Output the [X, Y] coordinate of the center of the cell containing the given text.  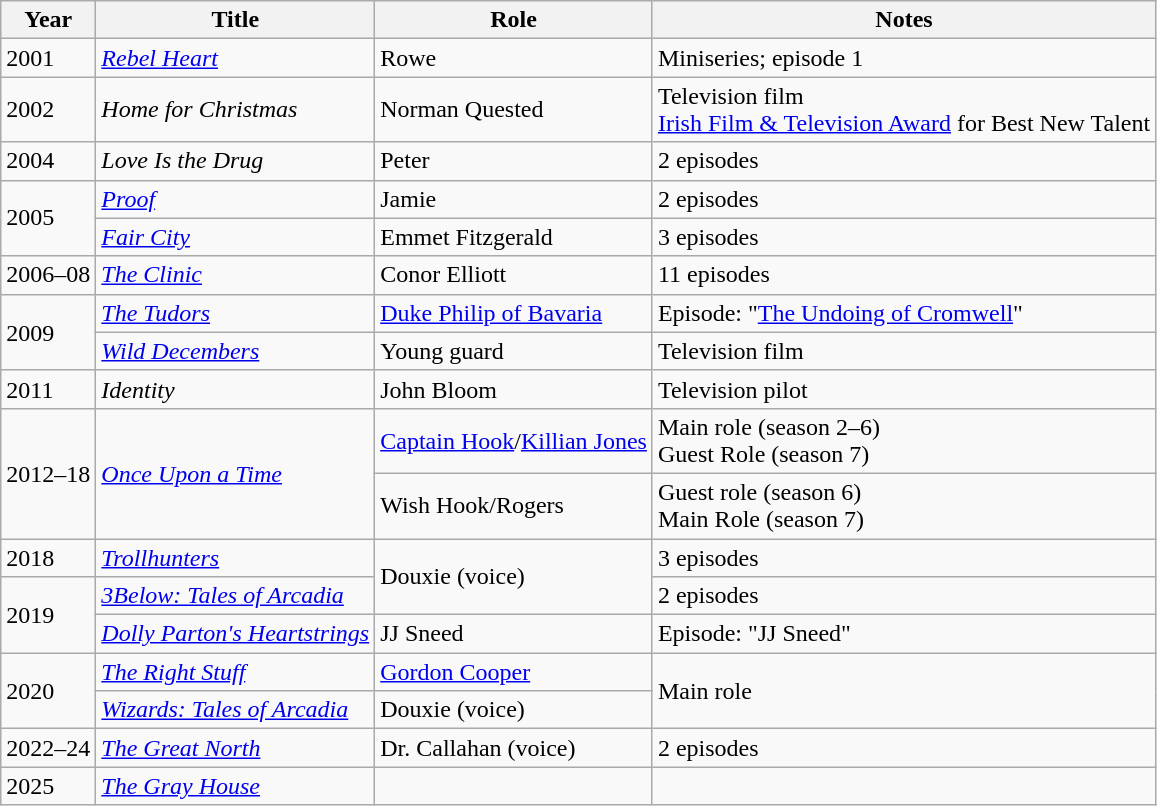
Notes [904, 20]
Home for Christmas [236, 110]
Proof [236, 199]
Episode: "The Undoing of Cromwell" [904, 313]
The Gray House [236, 786]
Duke Philip of Bavaria [514, 313]
2002 [48, 110]
Television filmIrish Film & Television Award for Best New Talent [904, 110]
Role [514, 20]
Main role [904, 691]
Guest role (season 6)Main Role (season 7) [904, 506]
2022–24 [48, 748]
2019 [48, 615]
3Below: Tales of Arcadia [236, 596]
Once Upon a Time [236, 473]
The Great North [236, 748]
Wizards: Tales of Arcadia [236, 710]
11 episodes [904, 275]
Emmet Fitzgerald [514, 237]
2005 [48, 218]
Captain Hook/Killian Jones [514, 440]
Episode: "JJ Sneed" [904, 634]
Trollhunters [236, 557]
2011 [48, 389]
Fair City [236, 237]
2006–08 [48, 275]
Gordon Cooper [514, 672]
Television pilot [904, 389]
2009 [48, 332]
2001 [48, 58]
2004 [48, 161]
2018 [48, 557]
Conor Elliott [514, 275]
Title [236, 20]
Norman Quested [514, 110]
Dr. Callahan (voice) [514, 748]
The Tudors [236, 313]
Year [48, 20]
Jamie [514, 199]
John Bloom [514, 389]
Television film [904, 351]
Rowe [514, 58]
Peter [514, 161]
Love Is the Drug [236, 161]
Miniseries; episode 1 [904, 58]
The Clinic [236, 275]
JJ Sneed [514, 634]
2012–18 [48, 473]
Identity [236, 389]
Main role (season 2–6)Guest Role (season 7) [904, 440]
Wish Hook/Rogers [514, 506]
2020 [48, 691]
Dolly Parton's Heartstrings [236, 634]
2025 [48, 786]
Rebel Heart [236, 58]
Young guard [514, 351]
The Right Stuff [236, 672]
Wild Decembers [236, 351]
